Return the (x, y) coordinate for the center point of the cell that contains the specified text.  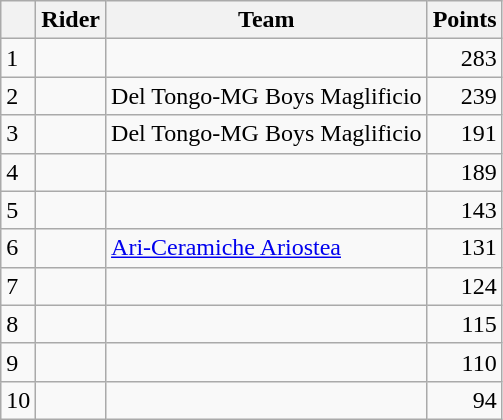
Points (464, 20)
8 (18, 324)
5 (18, 210)
283 (464, 58)
7 (18, 286)
4 (18, 172)
124 (464, 286)
239 (464, 96)
115 (464, 324)
1 (18, 58)
Team (267, 20)
191 (464, 134)
3 (18, 134)
189 (464, 172)
10 (18, 400)
6 (18, 248)
Ari-Ceramiche Ariostea (267, 248)
143 (464, 210)
131 (464, 248)
2 (18, 96)
110 (464, 362)
94 (464, 400)
9 (18, 362)
Rider (71, 20)
